Determine the [x, y] coordinate at the center of the cell enclosing the given text.  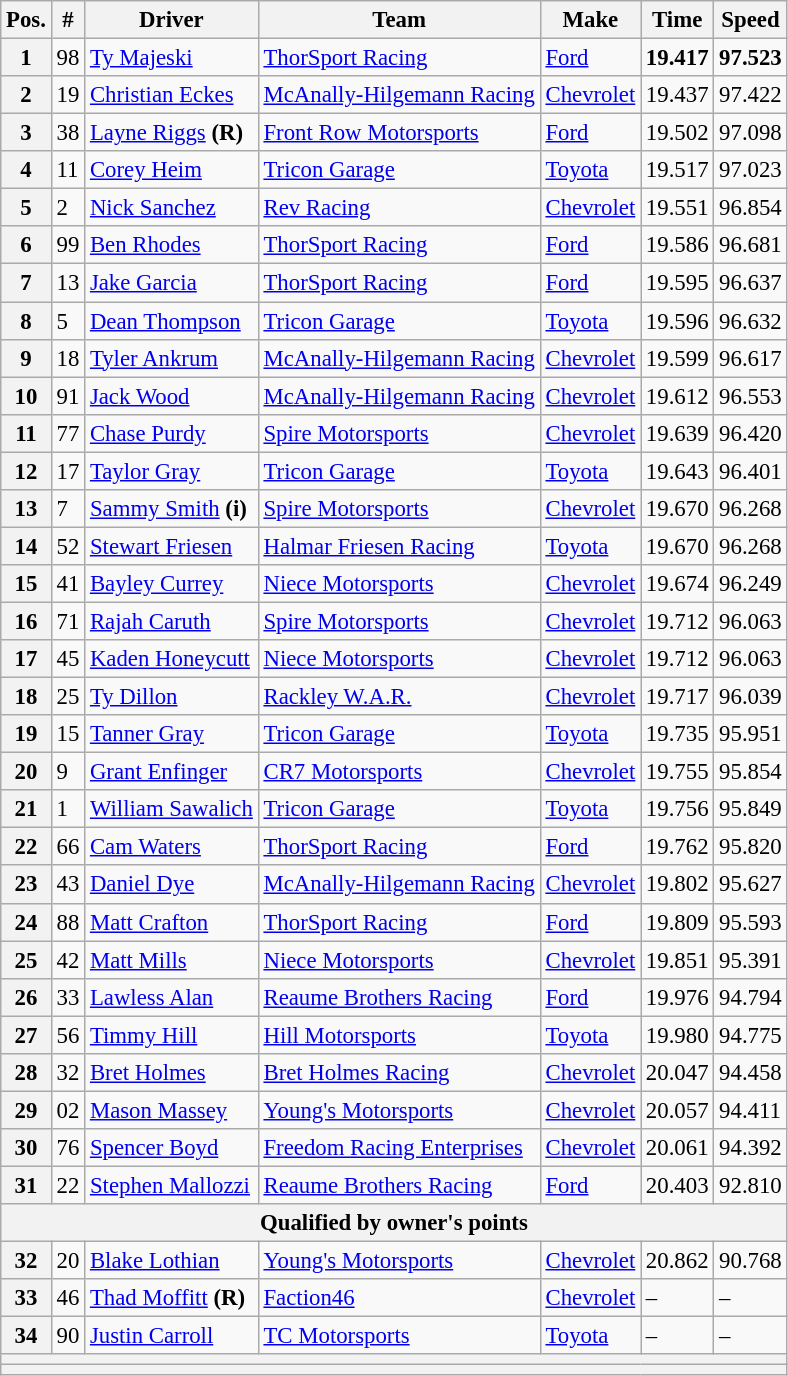
Sammy Smith (i) [172, 509]
30 [26, 1148]
Bayley Currey [172, 584]
96.617 [750, 358]
56 [68, 1035]
Halmar Friesen Racing [399, 546]
52 [68, 546]
Team [399, 20]
96.681 [750, 245]
19.639 [678, 433]
19.762 [678, 847]
77 [68, 433]
6 [26, 245]
41 [68, 584]
Bret Holmes [172, 1073]
66 [68, 847]
94.794 [750, 997]
Lawless Alan [172, 997]
20.057 [678, 1110]
91 [68, 396]
21 [26, 809]
Tyler Ankrum [172, 358]
19.595 [678, 283]
Corey Heim [172, 170]
34 [26, 1336]
19.586 [678, 245]
Driver [172, 20]
95.820 [750, 847]
Ty Dillon [172, 697]
02 [68, 1110]
# [68, 20]
Rackley W.A.R. [399, 697]
Taylor Gray [172, 471]
94.411 [750, 1110]
8 [26, 321]
Tanner Gray [172, 734]
96.420 [750, 433]
96.401 [750, 471]
Matt Mills [172, 960]
Kaden Honeycutt [172, 659]
95.854 [750, 772]
Daniel Dye [172, 885]
Dean Thompson [172, 321]
Matt Crafton [172, 922]
19.643 [678, 471]
10 [26, 396]
20.862 [678, 1261]
19.612 [678, 396]
20.061 [678, 1148]
Front Row Motorsports [399, 133]
19.417 [678, 58]
Spencer Boyd [172, 1148]
26 [26, 997]
96.039 [750, 697]
Hill Motorsports [399, 1035]
97.023 [750, 170]
92.810 [750, 1185]
Faction46 [399, 1298]
3 [26, 133]
96.632 [750, 321]
19.809 [678, 922]
Cam Waters [172, 847]
Freedom Racing Enterprises [399, 1148]
Justin Carroll [172, 1336]
19.755 [678, 772]
Timmy Hill [172, 1035]
88 [68, 922]
Layne Riggs (R) [172, 133]
95.849 [750, 809]
95.391 [750, 960]
97.523 [750, 58]
19.756 [678, 809]
12 [26, 471]
Stephen Mallozzi [172, 1185]
Christian Eckes [172, 95]
Rajah Caruth [172, 621]
90.768 [750, 1261]
Chase Purdy [172, 433]
31 [26, 1185]
19.980 [678, 1035]
14 [26, 546]
38 [68, 133]
19.502 [678, 133]
William Sawalich [172, 809]
96.249 [750, 584]
Ty Majeski [172, 58]
97.098 [750, 133]
Bret Holmes Racing [399, 1073]
19.517 [678, 170]
29 [26, 1110]
Blake Lothian [172, 1261]
23 [26, 885]
20.047 [678, 1073]
76 [68, 1148]
4 [26, 170]
24 [26, 922]
19.717 [678, 697]
90 [68, 1336]
19.599 [678, 358]
Stewart Friesen [172, 546]
Mason Massey [172, 1110]
19.437 [678, 95]
19.551 [678, 208]
99 [68, 245]
Ben Rhodes [172, 245]
95.951 [750, 734]
Time [678, 20]
95.593 [750, 922]
43 [68, 885]
96.854 [750, 208]
95.627 [750, 885]
45 [68, 659]
42 [68, 960]
94.775 [750, 1035]
Jake Garcia [172, 283]
Qualified by owner's points [394, 1223]
98 [68, 58]
Nick Sanchez [172, 208]
46 [68, 1298]
Speed [750, 20]
97.422 [750, 95]
19.596 [678, 321]
Thad Moffitt (R) [172, 1298]
96.637 [750, 283]
71 [68, 621]
CR7 Motorsports [399, 772]
19.735 [678, 734]
Make [590, 20]
19.674 [678, 584]
28 [26, 1073]
TC Motorsports [399, 1336]
16 [26, 621]
94.458 [750, 1073]
19.976 [678, 997]
19.802 [678, 885]
20.403 [678, 1185]
27 [26, 1035]
Pos. [26, 20]
96.553 [750, 396]
19.851 [678, 960]
94.392 [750, 1148]
Jack Wood [172, 396]
Grant Enfinger [172, 772]
Rev Racing [399, 208]
